Output the [X, Y] coordinate of the center of the cell containing the given text.  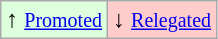
↓ Relegated [162, 20]
↑ Promoted [54, 20]
